Detect which cell encompasses the target text, then output its [X, Y] center coordinate. 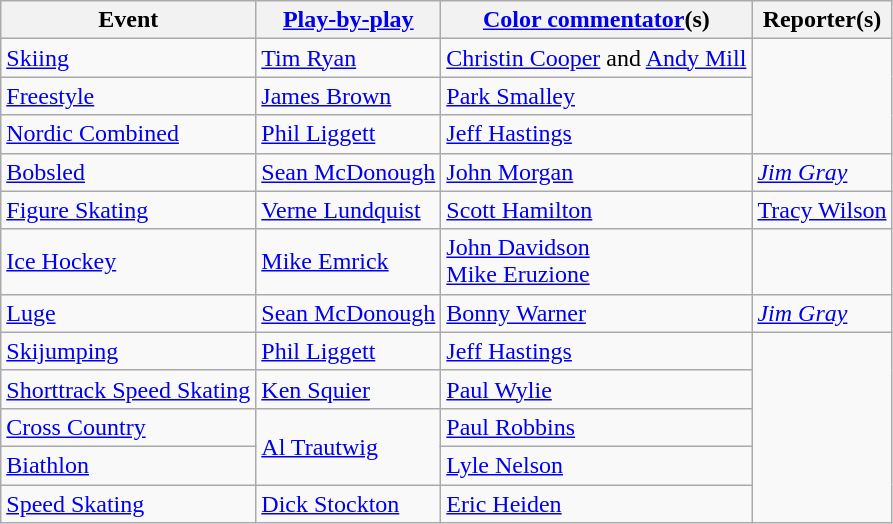
John DavidsonMike Eruzione [596, 262]
Tim Ryan [348, 58]
Play-by-play [348, 20]
Reporter(s) [822, 20]
Park Smalley [596, 96]
Lyle Nelson [596, 465]
Luge [128, 313]
Skiing [128, 58]
Figure Skating [128, 210]
Ken Squier [348, 389]
Shorttrack Speed Skating [128, 389]
Verne Lundquist [348, 210]
Color commentator(s) [596, 20]
Event [128, 20]
Tracy Wilson [822, 210]
Paul Wylie [596, 389]
Al Trautwig [348, 446]
Biathlon [128, 465]
Cross Country [128, 427]
Skijumping [128, 351]
Speed Skating [128, 503]
Bonny Warner [596, 313]
Paul Robbins [596, 427]
Nordic Combined [128, 134]
James Brown [348, 96]
Dick Stockton [348, 503]
John Morgan [596, 172]
Mike Emrick [348, 262]
Scott Hamilton [596, 210]
Ice Hockey [128, 262]
Eric Heiden [596, 503]
Christin Cooper and Andy Mill [596, 58]
Bobsled [128, 172]
Freestyle [128, 96]
